Return [x, y] of the center of cell containing provided text 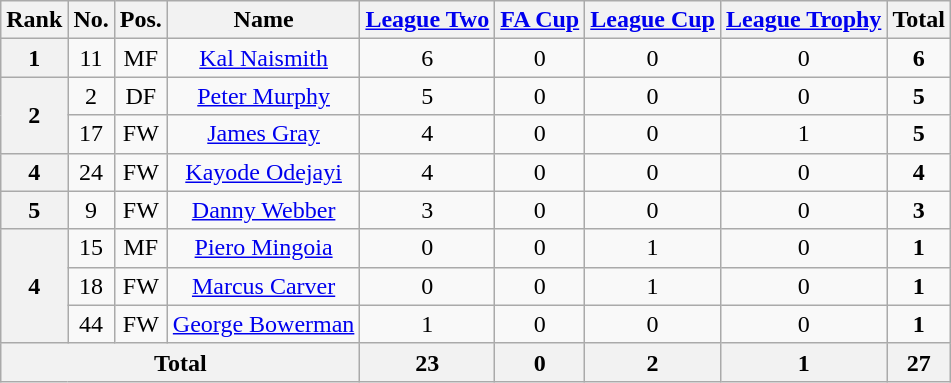
Piero Mingoia [264, 248]
11 [91, 58]
24 [91, 172]
League Trophy [803, 20]
Name [264, 20]
23 [428, 362]
15 [91, 248]
Rank [34, 20]
James Gray [264, 134]
Peter Murphy [264, 96]
18 [91, 286]
Kal Naismith [264, 58]
Danny Webber [264, 210]
Pos. [140, 20]
DF [140, 96]
Marcus Carver [264, 286]
Kayode Odejayi [264, 172]
17 [91, 134]
George Bowerman [264, 324]
No. [91, 20]
League Two [428, 20]
27 [919, 362]
FA Cup [540, 20]
44 [91, 324]
9 [91, 210]
League Cup [653, 20]
